Detect which cell encompasses the target text, then output its [X, Y] center coordinate. 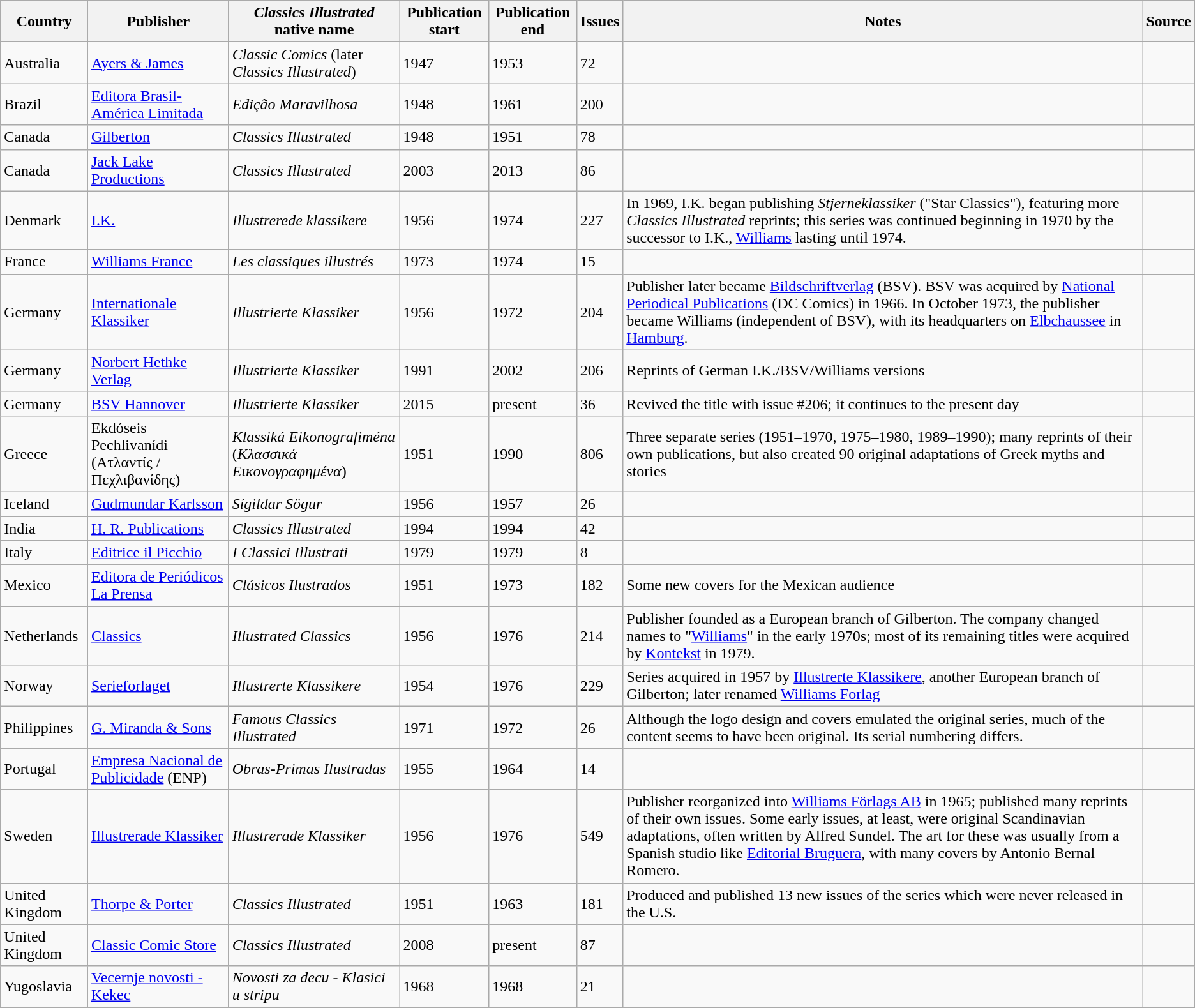
36 [599, 403]
Ayers & James [158, 63]
Illustrerede klassikere [314, 220]
Reprints of German I.K./BSV/Williams versions [883, 370]
Brazil [45, 105]
Sígildar Sögur [314, 504]
Some new covers for the Mexican audience [883, 586]
I.K. [158, 220]
Classics Illustrated native name [314, 22]
1954 [444, 686]
Thorpe & Porter [158, 904]
Mexico [45, 586]
Editora Brasil-América Limitada [158, 105]
181 [599, 904]
1955 [444, 769]
Issues [599, 22]
Classic Comic Store [158, 945]
1961 [533, 105]
Produced and published 13 new issues of the series which were never released in the U.S. [883, 904]
Iceland [45, 504]
Williams France [158, 262]
Publisher [158, 22]
Yugoslavia [45, 987]
Edição Maravilhosa [314, 105]
1947 [444, 63]
Les classiques illustrés [314, 262]
G. Miranda & Sons [158, 728]
Publication end [533, 22]
BSV Hannover [158, 403]
1964 [533, 769]
Philippines [45, 728]
1990 [533, 453]
182 [599, 586]
Obras-Primas Ilustradas [314, 769]
Classic Comics (later Classics Illustrated) [314, 63]
Editrice il Picchio [158, 553]
8 [599, 553]
72 [599, 63]
Novosti za decu - Klasici u stripu [314, 987]
France [45, 262]
Editora de Periódicos La Prensa [158, 586]
229 [599, 686]
549 [599, 836]
I Classici Illustrati [314, 553]
Jack Lake Productions [158, 170]
Klassiká Eikonografiména (Κλασσικά Εικονογραφημένα) [314, 453]
Internationale Klassiker [158, 312]
2002 [533, 370]
Country [45, 22]
Vecernje novosti - Kekec [158, 987]
Gilberton [158, 137]
Illustrated Classics [314, 636]
Source [1168, 22]
1991 [444, 370]
India [45, 528]
Ekdóseis Pechlivanídi (Ατλαντίς / Πεχλιβανίδης) [158, 453]
14 [599, 769]
204 [599, 312]
Although the logo design and covers emulated the original series, much of the content seems to have been original. Its serial numbering differs. [883, 728]
Portugal [45, 769]
Norbert Hethke Verlag [158, 370]
2003 [444, 170]
H. R. Publications [158, 528]
Revived the title with issue #206; it continues to the present day [883, 403]
Notes [883, 22]
Australia [45, 63]
1957 [533, 504]
78 [599, 137]
Empresa Nacional de Publicidade (ENP) [158, 769]
Gudmundar Karlsson [158, 504]
87 [599, 945]
Netherlands [45, 636]
2015 [444, 403]
1963 [533, 904]
227 [599, 220]
Clásicos Ilustrados [314, 586]
Serieforlaget [158, 686]
2008 [444, 945]
806 [599, 453]
200 [599, 105]
2013 [533, 170]
Publication start [444, 22]
Italy [45, 553]
15 [599, 262]
42 [599, 528]
206 [599, 370]
1971 [444, 728]
Sweden [45, 836]
21 [599, 987]
214 [599, 636]
Greece [45, 453]
Series acquired in 1957 by Illustrerte Klassikere, another European branch of Gilberton; later renamed Williams Forlag [883, 686]
Classics [158, 636]
86 [599, 170]
Famous Classics Illustrated [314, 728]
1953 [533, 63]
Denmark [45, 220]
Norway [45, 686]
Illustrerte Klassikere [314, 686]
